Detect which cell encompasses the target text, then output its (x, y) center coordinate. 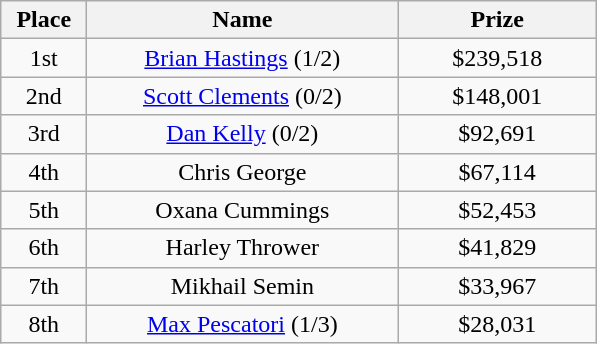
3rd (44, 134)
$148,001 (498, 96)
1st (44, 58)
$67,114 (498, 172)
Chris George (242, 172)
6th (44, 248)
Mikhail Semin (242, 286)
4th (44, 172)
$28,031 (498, 324)
$239,518 (498, 58)
2nd (44, 96)
Place (44, 20)
Prize (498, 20)
Brian Hastings (1/2) (242, 58)
Name (242, 20)
$92,691 (498, 134)
$41,829 (498, 248)
8th (44, 324)
Max Pescatori (1/3) (242, 324)
5th (44, 210)
Scott Clements (0/2) (242, 96)
Harley Thrower (242, 248)
$52,453 (498, 210)
$33,967 (498, 286)
7th (44, 286)
Oxana Cummings (242, 210)
Dan Kelly (0/2) (242, 134)
